Provide the (X, Y) coordinate of the cell's center where the given text is located.  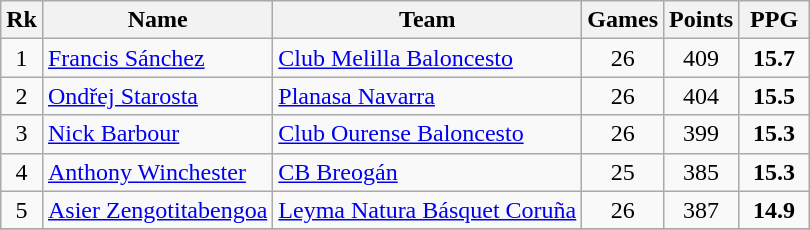
Rk (22, 20)
399 (702, 134)
Club Ourense Baloncesto (428, 134)
Leyma Natura Básquet Coruña (428, 210)
409 (702, 58)
385 (702, 172)
1 (22, 58)
Team (428, 20)
3 (22, 134)
4 (22, 172)
CB Breogán (428, 172)
Name (157, 20)
Nick Barbour (157, 134)
Planasa Navarra (428, 96)
Points (702, 20)
2 (22, 96)
387 (702, 210)
Asier Zengotitabengoa (157, 210)
25 (623, 172)
Games (623, 20)
5 (22, 210)
Francis Sánchez (157, 58)
404 (702, 96)
PPG (774, 20)
15.7 (774, 58)
14.9 (774, 210)
Anthony Winchester (157, 172)
Ondřej Starosta (157, 96)
Club Melilla Baloncesto (428, 58)
15.5 (774, 96)
